Output the (x, y) coordinate of the center of the cell containing the given text.  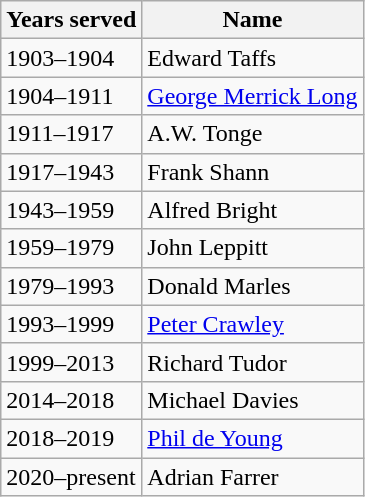
Peter Crawley (252, 324)
1979–1993 (72, 286)
2018–2019 (72, 438)
Donald Marles (252, 286)
Edward Taffs (252, 58)
1904–1911 (72, 96)
1917–1943 (72, 172)
Frank Shann (252, 172)
Name (252, 20)
2020–present (72, 477)
Adrian Farrer (252, 477)
Michael Davies (252, 400)
1999–2013 (72, 362)
2014–2018 (72, 400)
1911–1917 (72, 134)
1959–1979 (72, 248)
Phil de Young (252, 438)
Alfred Bright (252, 210)
George Merrick Long (252, 96)
1993–1999 (72, 324)
1903–1904 (72, 58)
Richard Tudor (252, 362)
John Leppitt (252, 248)
A.W. Tonge (252, 134)
1943–1959 (72, 210)
Years served (72, 20)
